Extract the [x, y] coordinate from the center of the cell holding the provided text.  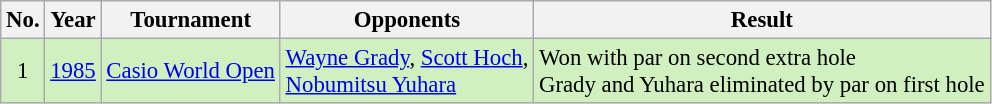
Opponents [406, 20]
1985 [73, 72]
1 [23, 72]
Result [762, 20]
Tournament [190, 20]
Year [73, 20]
Casio World Open [190, 72]
Wayne Grady, Scott Hoch, Nobumitsu Yuhara [406, 72]
No. [23, 20]
Won with par on second extra holeGrady and Yuhara eliminated by par on first hole [762, 72]
